From the cell containing the given text, extract its center point as (X, Y) coordinate. 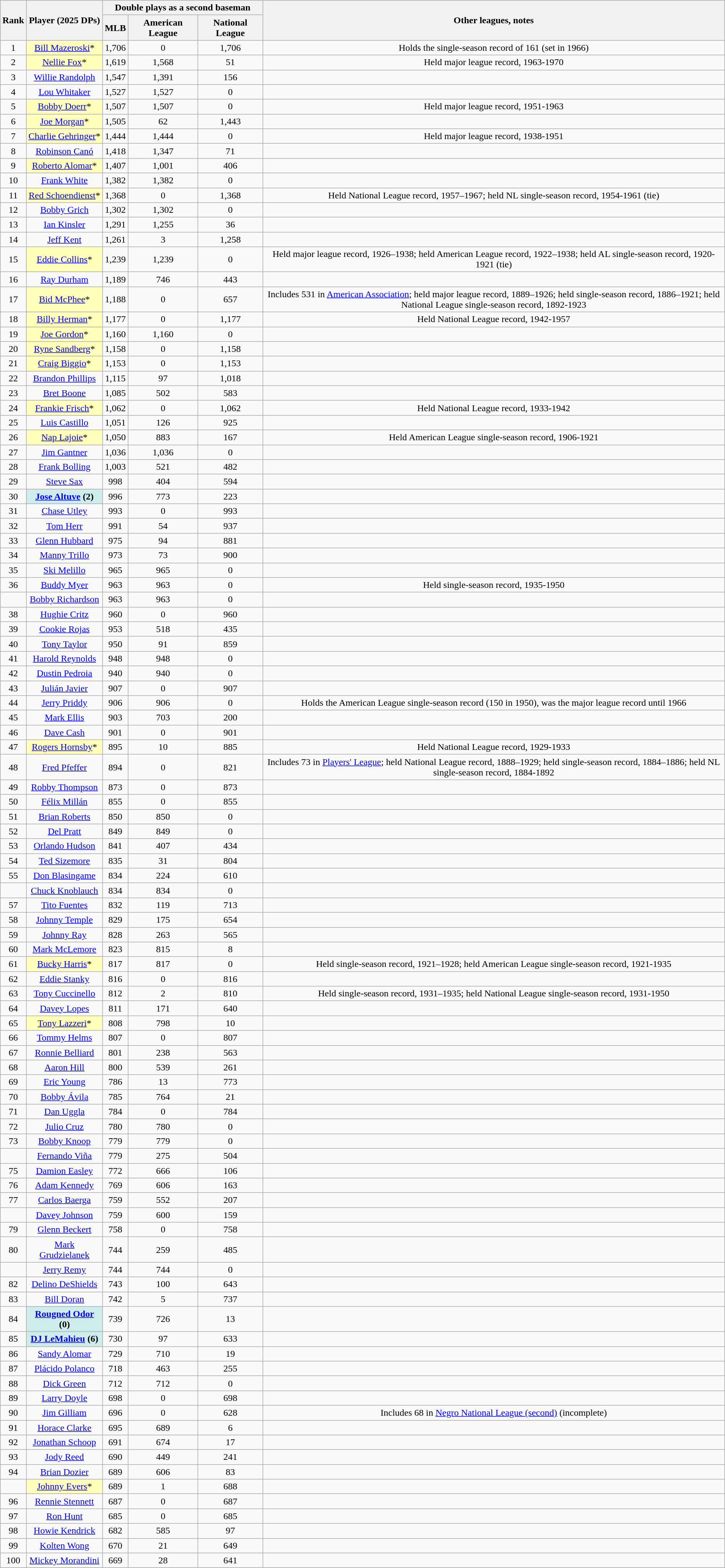
171 (163, 1008)
682 (115, 1531)
Carlos Baerga (64, 1200)
57 (13, 905)
649 (230, 1546)
482 (230, 467)
79 (13, 1230)
583 (230, 393)
1,568 (163, 62)
50 (13, 802)
Bret Boone (64, 393)
Johnny Temple (64, 920)
769 (115, 1185)
654 (230, 920)
823 (115, 949)
26 (13, 437)
Adam Kennedy (64, 1185)
92 (13, 1442)
7 (13, 136)
518 (163, 629)
55 (13, 875)
14 (13, 240)
Dave Cash (64, 732)
Joe Gordon* (64, 334)
53 (13, 846)
49 (13, 787)
1,443 (230, 121)
Johnny Ray (64, 934)
Other leagues, notes (493, 20)
88 (13, 1383)
Bill Mazeroski* (64, 48)
Johnny Evers* (64, 1487)
9 (13, 165)
Ron Hunt (64, 1516)
126 (163, 422)
175 (163, 920)
Bobby Grich (64, 210)
Chuck Knoblauch (64, 890)
Eric Young (64, 1082)
633 (230, 1339)
Held major league record, 1951-1963 (493, 107)
75 (13, 1171)
563 (230, 1053)
434 (230, 846)
764 (163, 1097)
39 (13, 629)
Tom Herr (64, 526)
504 (230, 1156)
20 (13, 349)
1,255 (163, 225)
84 (13, 1319)
National League (230, 28)
Ray Durham (64, 279)
Bobby Knoop (64, 1141)
832 (115, 905)
Fred Pfeffer (64, 767)
48 (13, 767)
Lou Whitaker (64, 92)
1,051 (115, 422)
Tony Lazzeri* (64, 1023)
688 (230, 1487)
Dick Green (64, 1383)
812 (115, 994)
Julio Cruz (64, 1126)
Frankie Frisch* (64, 408)
29 (13, 482)
Del Pratt (64, 831)
772 (115, 1171)
Buddy Myer (64, 585)
22 (13, 378)
11 (13, 195)
800 (115, 1067)
60 (13, 949)
Jerry Priddy (64, 703)
Orlando Hudson (64, 846)
828 (115, 934)
991 (115, 526)
801 (115, 1053)
1,505 (115, 121)
485 (230, 1249)
449 (163, 1457)
1,347 (163, 151)
43 (13, 688)
44 (13, 703)
669 (115, 1560)
859 (230, 644)
67 (13, 1053)
Tony Cuccinello (64, 994)
Includes 73 in Players' League; held National League record, 1888–1929; held single-season record, 1884–1886; held NL single-season record, 1884-1892 (493, 767)
275 (163, 1156)
657 (230, 299)
Jonathan Schoop (64, 1442)
24 (13, 408)
Harold Reynolds (64, 658)
785 (115, 1097)
600 (163, 1215)
27 (13, 452)
1,188 (115, 299)
87 (13, 1368)
Nellie Fox* (64, 62)
641 (230, 1560)
69 (13, 1082)
Mickey Morandini (64, 1560)
80 (13, 1249)
96 (13, 1501)
670 (115, 1546)
786 (115, 1082)
Jim Gantner (64, 452)
610 (230, 875)
Rougned Odor (0) (64, 1319)
594 (230, 482)
1,291 (115, 225)
881 (230, 541)
628 (230, 1413)
58 (13, 920)
Craig Biggio* (64, 364)
895 (115, 747)
DJ LeMahieu (6) (64, 1339)
Jody Reed (64, 1457)
925 (230, 422)
804 (230, 861)
Bobby Ávila (64, 1097)
1,258 (230, 240)
224 (163, 875)
1,261 (115, 240)
Eddie Collins* (64, 260)
Held National League record, 1957–1967; held NL single-season record, 1954-1961 (tie) (493, 195)
690 (115, 1457)
70 (13, 1097)
1,050 (115, 437)
99 (13, 1546)
640 (230, 1008)
Mark Grudzielanek (64, 1249)
1,001 (163, 165)
4 (13, 92)
Bobby Doerr* (64, 107)
903 (115, 718)
Davey Johnson (64, 1215)
737 (230, 1299)
98 (13, 1531)
1,418 (115, 151)
61 (13, 964)
Hughie Critz (64, 614)
76 (13, 1185)
Tony Taylor (64, 644)
Kolten Wong (64, 1546)
811 (115, 1008)
Joe Morgan* (64, 121)
798 (163, 1023)
953 (115, 629)
12 (13, 210)
894 (115, 767)
718 (115, 1368)
Frank Bolling (64, 467)
1,085 (115, 393)
1,189 (115, 279)
Bid McPhee* (64, 299)
200 (230, 718)
696 (115, 1413)
Manny Trillo (64, 555)
407 (163, 846)
973 (115, 555)
Rank (13, 20)
Damion Easley (64, 1171)
65 (13, 1023)
Fernando Viña (64, 1156)
565 (230, 934)
Player (2025 DPs) (64, 20)
950 (115, 644)
Howie Kendrick (64, 1531)
59 (13, 934)
Ski Melillo (64, 570)
691 (115, 1442)
713 (230, 905)
435 (230, 629)
16 (13, 279)
68 (13, 1067)
1,115 (115, 378)
Plácido Polanco (64, 1368)
34 (13, 555)
Held single-season record, 1935-1950 (493, 585)
Sandy Alomar (64, 1354)
42 (13, 673)
Tommy Helms (64, 1038)
Davey Lopes (64, 1008)
259 (163, 1249)
90 (13, 1413)
223 (230, 496)
710 (163, 1354)
Dan Uggla (64, 1111)
77 (13, 1200)
Held major league record, 1963-1970 (493, 62)
64 (13, 1008)
821 (230, 767)
742 (115, 1299)
585 (163, 1531)
Jeff Kent (64, 240)
746 (163, 279)
Held single-season record, 1931–1935; held National League single-season record, 1931-1950 (493, 994)
Robby Thompson (64, 787)
Steve Sax (64, 482)
885 (230, 747)
1,407 (115, 165)
900 (230, 555)
Held single-season record, 1921–1928; held American League single-season record, 1921-1935 (493, 964)
Charlie Gehringer* (64, 136)
463 (163, 1368)
Holds the single-season record of 161 (set in 1966) (493, 48)
33 (13, 541)
Rennie Stennett (64, 1501)
163 (230, 1185)
1,547 (115, 77)
93 (13, 1457)
443 (230, 279)
89 (13, 1398)
Held major league record, 1938-1951 (493, 136)
46 (13, 732)
Ronnie Belliard (64, 1053)
238 (163, 1053)
85 (13, 1339)
119 (163, 905)
Glenn Beckert (64, 1230)
739 (115, 1319)
15 (13, 260)
Held National League record, 1933-1942 (493, 408)
539 (163, 1067)
808 (115, 1023)
674 (163, 1442)
521 (163, 467)
Held major league record, 1926–1938; held American League record, 1922–1938; held AL single-season record, 1920-1921 (tie) (493, 260)
255 (230, 1368)
Larry Doyle (64, 1398)
1,391 (163, 77)
695 (115, 1427)
1,619 (115, 62)
38 (13, 614)
72 (13, 1126)
41 (13, 658)
66 (13, 1038)
Bucky Harris* (64, 964)
1,003 (115, 467)
815 (163, 949)
159 (230, 1215)
Brian Dozier (64, 1472)
35 (13, 570)
23 (13, 393)
Bill Doran (64, 1299)
Julián Javier (64, 688)
47 (13, 747)
Double plays as a second baseman (183, 8)
Delino DeShields (64, 1284)
Nap Lajoie* (64, 437)
743 (115, 1284)
666 (163, 1171)
30 (13, 496)
883 (163, 437)
726 (163, 1319)
82 (13, 1284)
Holds the American League single-season record (150 in 1950), was the major league record until 1966 (493, 703)
Félix Millán (64, 802)
Aaron Hill (64, 1067)
63 (13, 994)
Horace Clarke (64, 1427)
241 (230, 1457)
32 (13, 526)
American League (163, 28)
18 (13, 319)
Luis Castillo (64, 422)
Jerry Remy (64, 1270)
502 (163, 393)
45 (13, 718)
730 (115, 1339)
Includes 68 in Negro National League (second) (incomplete) (493, 1413)
829 (115, 920)
Mark McLemore (64, 949)
86 (13, 1354)
Held American League single-season record, 1906-1921 (493, 437)
Don Blasingame (64, 875)
Red Schoendienst* (64, 195)
207 (230, 1200)
998 (115, 482)
Tito Fuentes (64, 905)
552 (163, 1200)
Held National League record, 1929-1933 (493, 747)
MLB (115, 28)
Ian Kinsler (64, 225)
261 (230, 1067)
Cookie Rojas (64, 629)
Brian Roberts (64, 817)
Brandon Phillips (64, 378)
Bobby Richardson (64, 600)
Jose Altuve (2) (64, 496)
156 (230, 77)
975 (115, 541)
106 (230, 1171)
Ryne Sandberg* (64, 349)
404 (163, 482)
729 (115, 1354)
167 (230, 437)
Ted Sizemore (64, 861)
841 (115, 846)
Frank White (64, 180)
Glenn Hubbard (64, 541)
Jim Gilliam (64, 1413)
263 (163, 934)
Held National League record, 1942-1957 (493, 319)
40 (13, 644)
Mark Ellis (64, 718)
Willie Randolph (64, 77)
Billy Herman* (64, 319)
406 (230, 165)
703 (163, 718)
810 (230, 994)
Roberto Alomar* (64, 165)
1,018 (230, 378)
Eddie Stanky (64, 979)
996 (115, 496)
835 (115, 861)
25 (13, 422)
643 (230, 1284)
Rogers Hornsby* (64, 747)
Dustin Pedroia (64, 673)
937 (230, 526)
Chase Utley (64, 511)
Robinson Canó (64, 151)
52 (13, 831)
